Identify which cell holds the provided text, then report its (X, Y) central coordinate. 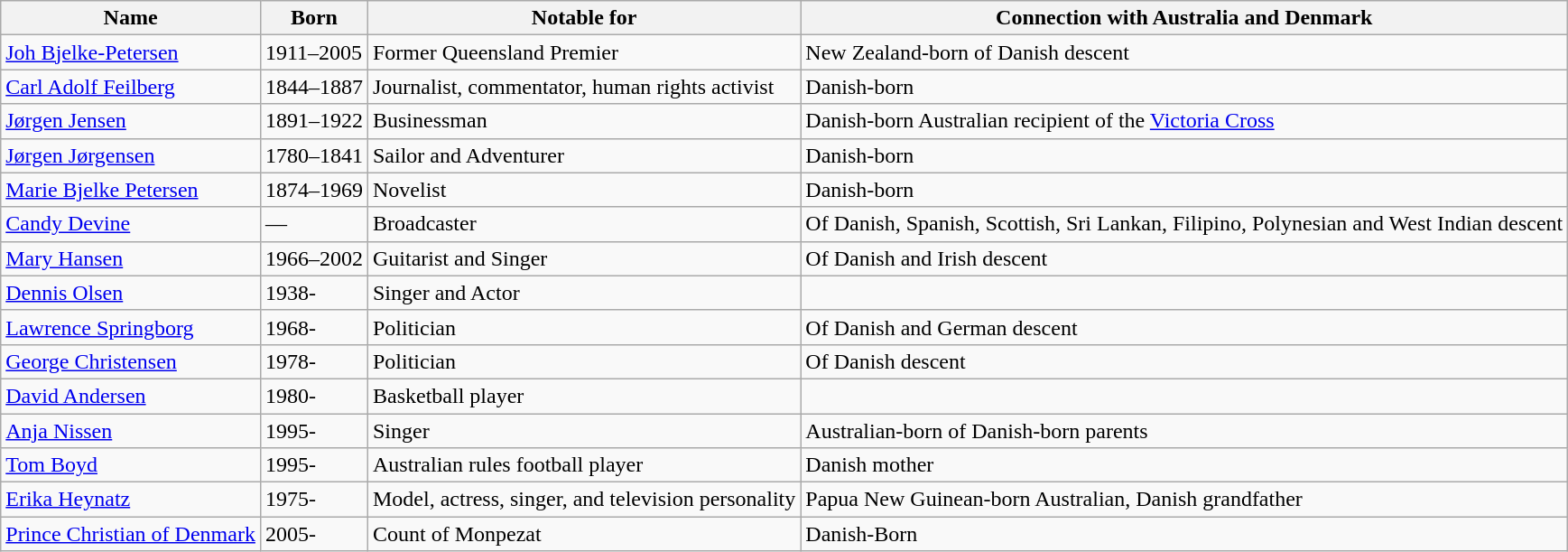
Danish-born Australian recipient of the Victoria Cross (1184, 121)
Erika Heynatz (131, 500)
1780–1841 (314, 155)
Carl Adolf Feilberg (131, 87)
Count of Monpezat (583, 534)
Jørgen Jensen (131, 121)
Basketball player (583, 396)
Anja Nissen (131, 431)
Australian rules football player (583, 465)
Candy Devine (131, 224)
Businessman (583, 121)
Notable for (583, 18)
Of Danish and German descent (1184, 327)
Born (314, 18)
Of Danish, Spanish, Scottish, Sri Lankan, Filipino, Polynesian and West Indian descent (1184, 224)
Journalist, commentator, human rights activist (583, 87)
1891–1922 (314, 121)
Sailor and Adventurer (583, 155)
Jørgen Jørgensen (131, 155)
1975- (314, 500)
Dennis Olsen (131, 293)
Prince Christian of Denmark (131, 534)
1874–1969 (314, 190)
Connection with Australia and Denmark (1184, 18)
Broadcaster (583, 224)
Of Danish descent (1184, 361)
David Andersen (131, 396)
Tom Boyd (131, 465)
George Christensen (131, 361)
Of Danish and Irish descent (1184, 258)
Mary Hansen (131, 258)
Australian-born of Danish-born parents (1184, 431)
New Zealand-born of Danish descent (1184, 52)
Papua New Guinean-born Australian, Danish grandfather (1184, 500)
Singer and Actor (583, 293)
1980- (314, 396)
2005- (314, 534)
Guitarist and Singer (583, 258)
1911–2005 (314, 52)
Marie Bjelke Petersen (131, 190)
Danish-Born (1184, 534)
1844–1887 (314, 87)
Singer (583, 431)
1968- (314, 327)
1938- (314, 293)
1966–2002 (314, 258)
Name (131, 18)
Former Queensland Premier (583, 52)
Danish mother (1184, 465)
Novelist (583, 190)
Joh Bjelke-Petersen (131, 52)
— (314, 224)
Lawrence Springborg (131, 327)
1978- (314, 361)
Model, actress, singer, and television personality (583, 500)
